From the cell containing the given text, extract its center point as (X, Y) coordinate. 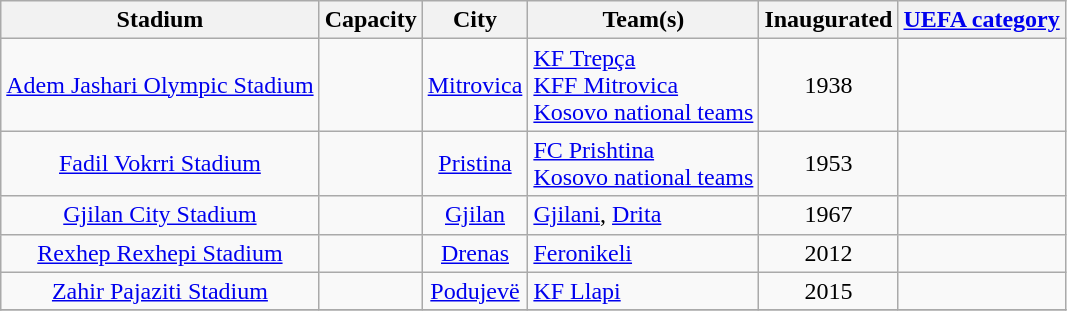
Podujevë (475, 291)
Team(s) (644, 20)
Capacity (370, 20)
KF Llapi (644, 291)
UEFA category (982, 20)
Drenas (475, 253)
Adem Jashari Olympic Stadium (160, 85)
Fadil Vokrri Stadium (160, 164)
Gjilan City Stadium (160, 215)
1953 (828, 164)
1938 (828, 85)
2012 (828, 253)
Inaugurated (828, 20)
Feronikeli (644, 253)
FC PrishtinaKosovo national teams (644, 164)
City (475, 20)
Gjilan (475, 215)
Mitrovica (475, 85)
Pristina (475, 164)
Gjilani, Drita (644, 215)
1967 (828, 215)
Stadium (160, 20)
Rexhep Rexhepi Stadium (160, 253)
2015 (828, 291)
Zahir Pajaziti Stadium (160, 291)
KF TrepçaKFF MitrovicaKosovo national teams (644, 85)
